Determine the [x, y] coordinate at the center of the cell enclosing the given text.  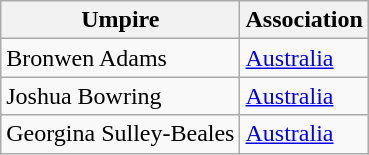
Association [304, 20]
Georgina Sulley-Beales [120, 134]
Umpire [120, 20]
Bronwen Adams [120, 58]
Joshua Bowring [120, 96]
